Return [X, Y] of the center of cell containing provided text 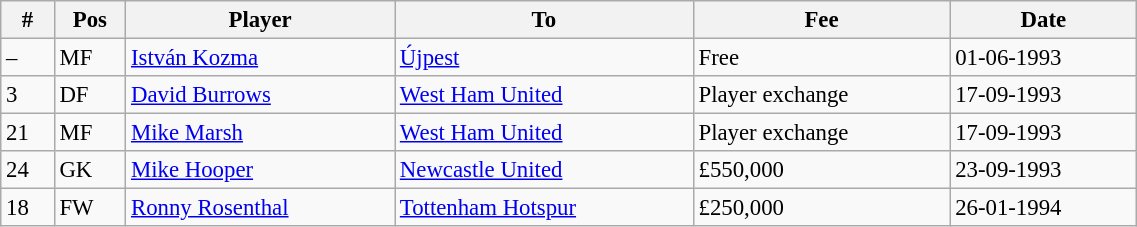
FW [90, 208]
Tottenham Hotspur [544, 208]
Pos [90, 20]
GK [90, 170]
Fee [822, 20]
£250,000 [822, 208]
Újpest [544, 58]
Free [822, 58]
Mike Hooper [260, 170]
István Kozma [260, 58]
21 [28, 133]
Date [1044, 20]
Ronny Rosenthal [260, 208]
Player [260, 20]
To [544, 20]
– [28, 58]
23-09-1993 [1044, 170]
DF [90, 95]
01-06-1993 [1044, 58]
26-01-1994 [1044, 208]
24 [28, 170]
Mike Marsh [260, 133]
3 [28, 95]
# [28, 20]
Newcastle United [544, 170]
David Burrows [260, 95]
£550,000 [822, 170]
18 [28, 208]
